Extract the [X, Y] coordinate from the center of the cell holding the provided text.  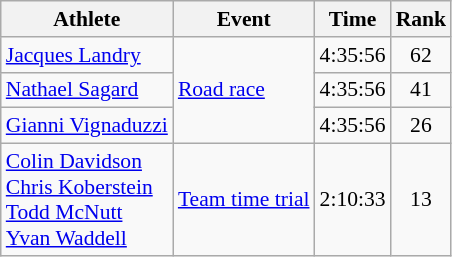
Nathael Sagard [87, 90]
Colin DavidsonChris KobersteinTodd McNuttYvan Waddell [87, 200]
Team time trial [244, 200]
Rank [422, 19]
Jacques Landry [87, 55]
13 [422, 200]
Road race [244, 90]
26 [422, 126]
Event [244, 19]
Gianni Vignaduzzi [87, 126]
2:10:33 [353, 200]
62 [422, 55]
Time [353, 19]
Athlete [87, 19]
41 [422, 90]
